Identify which cell holds the provided text, then report its [x, y] central coordinate. 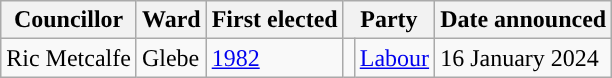
Glebe [171, 58]
Ric Metcalfe [69, 58]
Party [388, 20]
First elected [274, 20]
1982 [274, 58]
16 January 2024 [524, 58]
Councillor [69, 20]
Ward [171, 20]
Date announced [524, 20]
Labour [394, 58]
